Capture the cell that displays the provided text and extract its [X, Y] central coordinate. 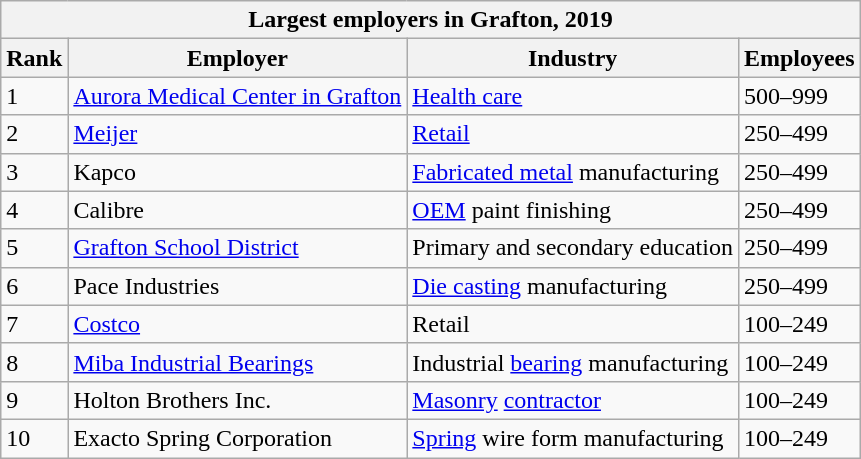
Fabricated metal manufacturing [573, 172]
OEM paint finishing [573, 210]
Primary and secondary education [573, 248]
Employees [799, 58]
10 [34, 438]
Costco [238, 324]
4 [34, 210]
Aurora Medical Center in Grafton [238, 96]
Kapco [238, 172]
8 [34, 362]
Holton Brothers Inc. [238, 400]
7 [34, 324]
Health care [573, 96]
9 [34, 400]
Spring wire form manufacturing [573, 438]
6 [34, 286]
1 [34, 96]
Rank [34, 58]
Industry [573, 58]
Industrial bearing manufacturing [573, 362]
Exacto Spring Corporation [238, 438]
Die casting manufacturing [573, 286]
Largest employers in Grafton, 2019 [430, 20]
Pace Industries [238, 286]
5 [34, 248]
Employer [238, 58]
Meijer [238, 134]
Miba Industrial Bearings [238, 362]
Grafton School District [238, 248]
500–999 [799, 96]
Calibre [238, 210]
3 [34, 172]
Masonry contractor [573, 400]
2 [34, 134]
